Capture the cell that displays the provided text and extract its [x, y] central coordinate. 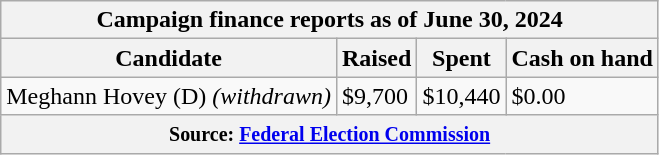
$0.00 [582, 96]
Spent [462, 58]
$9,700 [376, 96]
Meghann Hovey (D) (withdrawn) [169, 96]
$10,440 [462, 96]
Raised [376, 58]
Cash on hand [582, 58]
Campaign finance reports as of June 30, 2024 [330, 20]
Candidate [169, 58]
Source: Federal Election Commission [330, 134]
